Locate the cell with the specified text and output its (X, Y) center coordinate. 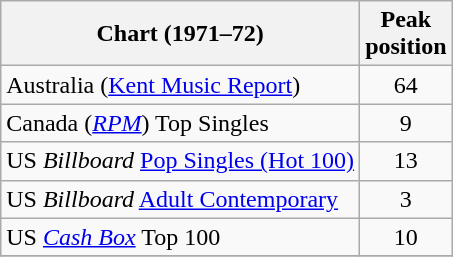
13 (406, 161)
US Billboard Pop Singles (Hot 100) (180, 161)
9 (406, 123)
Australia (Kent Music Report) (180, 85)
64 (406, 85)
Chart (1971–72) (180, 34)
US Billboard Adult Contemporary (180, 199)
Canada (RPM) Top Singles (180, 123)
10 (406, 237)
US Cash Box Top 100 (180, 237)
3 (406, 199)
Peakposition (406, 34)
